Identify which cell holds the provided text, then report its [X, Y] central coordinate. 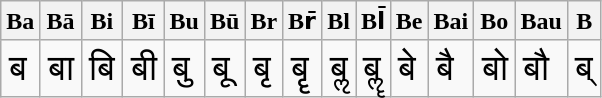
बॣ [374, 68]
Bu [184, 21]
B [584, 21]
बै [451, 68]
बृ [264, 68]
Be [409, 21]
Bl [339, 21]
Bī [144, 21]
बा [60, 68]
बॄ [302, 68]
Bo [494, 21]
Bl̄ [374, 21]
Bā [60, 21]
ब [20, 68]
बु [184, 68]
बी [144, 68]
Ba [20, 21]
Bai [451, 21]
बू [224, 68]
बो [494, 68]
बौ [541, 68]
Br̄ [302, 21]
Br [264, 21]
बे [409, 68]
बि [102, 68]
बॢ [339, 68]
Bi [102, 21]
Bū [224, 21]
Bau [541, 21]
ब् [584, 68]
